For the text-containing cell, return its midpoint in (X, Y) coordinate format. 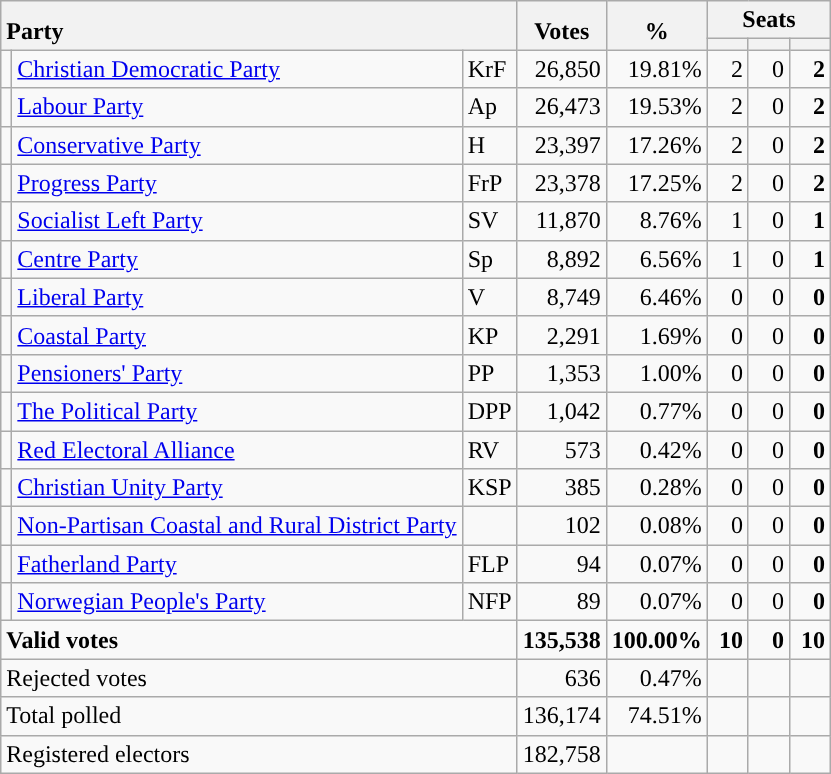
573 (562, 449)
26,850 (562, 69)
Total polled (259, 716)
Non-Partisan Coastal and Rural District Party (237, 526)
182,758 (562, 754)
136,174 (562, 716)
6.56% (656, 259)
PP (490, 373)
19.53% (656, 107)
RV (490, 449)
11,870 (562, 221)
NFP (490, 602)
1.00% (656, 373)
Pensioners' Party (237, 373)
102 (562, 526)
0.42% (656, 449)
1.69% (656, 335)
Seats (768, 20)
Christian Unity Party (237, 488)
Red Electoral Alliance (237, 449)
SV (490, 221)
FLP (490, 564)
19.81% (656, 69)
8.76% (656, 221)
1,042 (562, 411)
Norwegian People's Party (237, 602)
23,378 (562, 183)
0.77% (656, 411)
8,892 (562, 259)
V (490, 297)
1,353 (562, 373)
0.28% (656, 488)
Christian Democratic Party (237, 69)
KrF (490, 69)
Progress Party (237, 183)
8,749 (562, 297)
135,538 (562, 640)
H (490, 145)
0.47% (656, 678)
Votes (562, 26)
23,397 (562, 145)
Liberal Party (237, 297)
Registered electors (259, 754)
FrP (490, 183)
Coastal Party (237, 335)
Centre Party (237, 259)
17.25% (656, 183)
636 (562, 678)
Ap (490, 107)
94 (562, 564)
% (656, 26)
26,473 (562, 107)
Labour Party (237, 107)
89 (562, 602)
Sp (490, 259)
6.46% (656, 297)
KSP (490, 488)
Fatherland Party (237, 564)
DPP (490, 411)
KP (490, 335)
100.00% (656, 640)
The Political Party (237, 411)
Conservative Party (237, 145)
385 (562, 488)
74.51% (656, 716)
Rejected votes (259, 678)
2,291 (562, 335)
17.26% (656, 145)
Party (259, 26)
0.08% (656, 526)
Valid votes (259, 640)
Socialist Left Party (237, 221)
